For the text-containing cell, return its midpoint in [x, y] coordinate format. 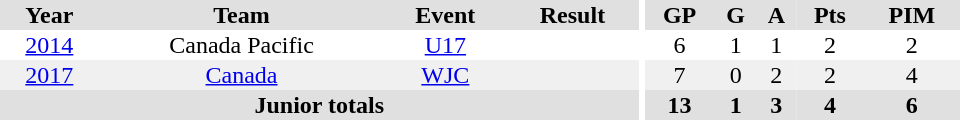
Year [50, 15]
G [736, 15]
7 [679, 75]
Junior totals [320, 105]
Canada [242, 75]
A [776, 15]
GP [679, 15]
WJC [445, 75]
Pts [830, 15]
U17 [445, 45]
Team [242, 15]
Result [572, 15]
0 [736, 75]
Event [445, 15]
2014 [50, 45]
Canada Pacific [242, 45]
2017 [50, 75]
13 [679, 105]
PIM [912, 15]
3 [776, 105]
